Return (X, Y) of the center of cell containing provided text 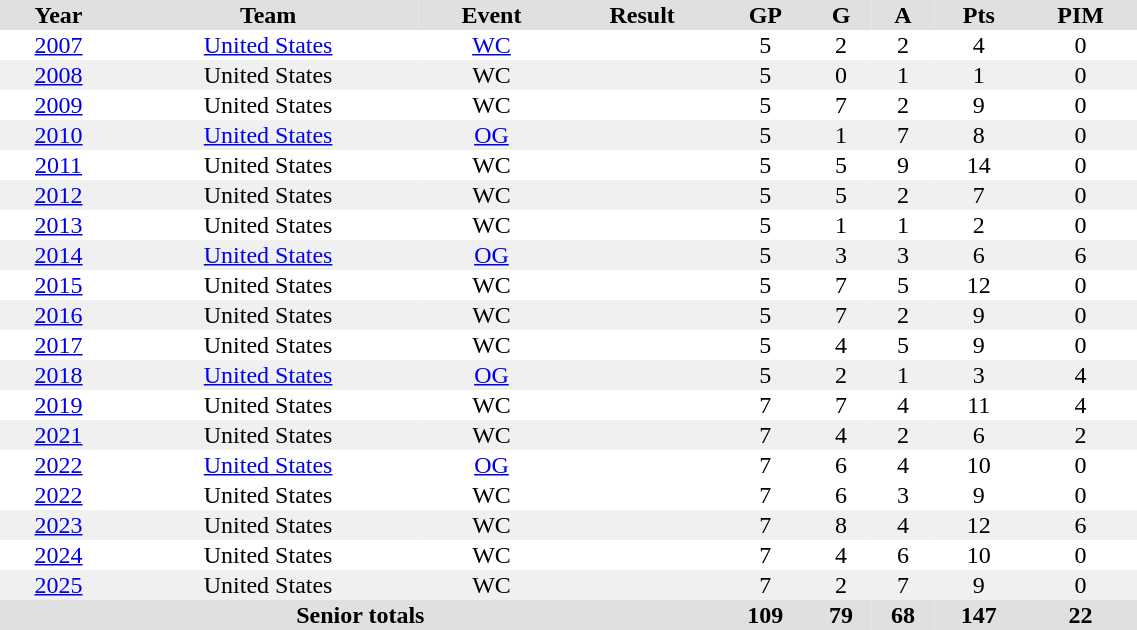
79 (841, 615)
147 (979, 615)
GP (766, 15)
Year (58, 15)
G (841, 15)
2025 (58, 585)
2016 (58, 315)
2014 (58, 255)
Senior totals (360, 615)
Event (492, 15)
2019 (58, 405)
A (903, 15)
Pts (979, 15)
2015 (58, 285)
68 (903, 615)
2021 (58, 435)
2013 (58, 225)
2011 (58, 165)
2018 (58, 375)
Team (268, 15)
2024 (58, 555)
2009 (58, 105)
2017 (58, 345)
0 (841, 75)
2007 (58, 45)
2023 (58, 525)
14 (979, 165)
2008 (58, 75)
2012 (58, 195)
2010 (58, 135)
109 (766, 615)
11 (979, 405)
Result (642, 15)
